For the text-containing cell, return its midpoint in (X, Y) coordinate format. 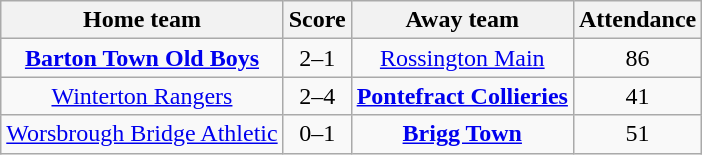
2–1 (317, 58)
Score (317, 20)
Brigg Town (462, 134)
41 (637, 96)
2–4 (317, 96)
Attendance (637, 20)
Worsbrough Bridge Athletic (142, 134)
86 (637, 58)
Winterton Rangers (142, 96)
Away team (462, 20)
Pontefract Collieries (462, 96)
Rossington Main (462, 58)
Barton Town Old Boys (142, 58)
0–1 (317, 134)
Home team (142, 20)
51 (637, 134)
